Search for the cell housing the specified text and yield its [X, Y] center coordinate. 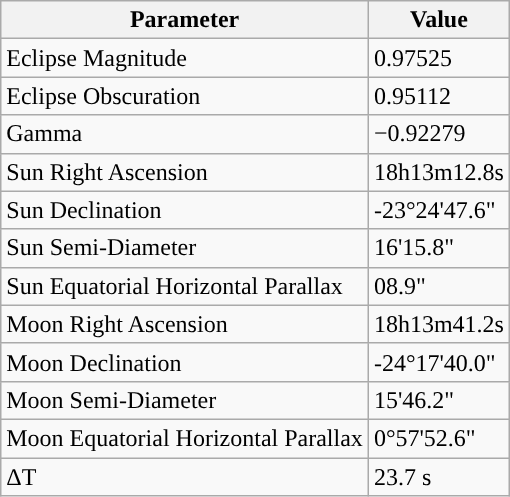
Moon Declination [185, 362]
Eclipse Obscuration [185, 96]
Sun Equatorial Horizontal Parallax [185, 286]
08.9" [438, 286]
-24°17'40.0" [438, 362]
Gamma [185, 134]
0.95112 [438, 96]
-23°24'47.6" [438, 210]
Sun Semi-Diameter [185, 248]
15'46.2" [438, 400]
23.7 s [438, 477]
18h13m12.8s [438, 172]
Moon Equatorial Horizontal Parallax [185, 438]
−0.92279 [438, 134]
Eclipse Magnitude [185, 58]
Value [438, 20]
16'15.8" [438, 248]
Parameter [185, 20]
ΔT [185, 477]
0.97525 [438, 58]
Sun Declination [185, 210]
Moon Right Ascension [185, 324]
Moon Semi-Diameter [185, 400]
18h13m41.2s [438, 324]
0°57'52.6" [438, 438]
Sun Right Ascension [185, 172]
